Scan for the cell matching the given text and deliver its (X, Y) coordinate at center. 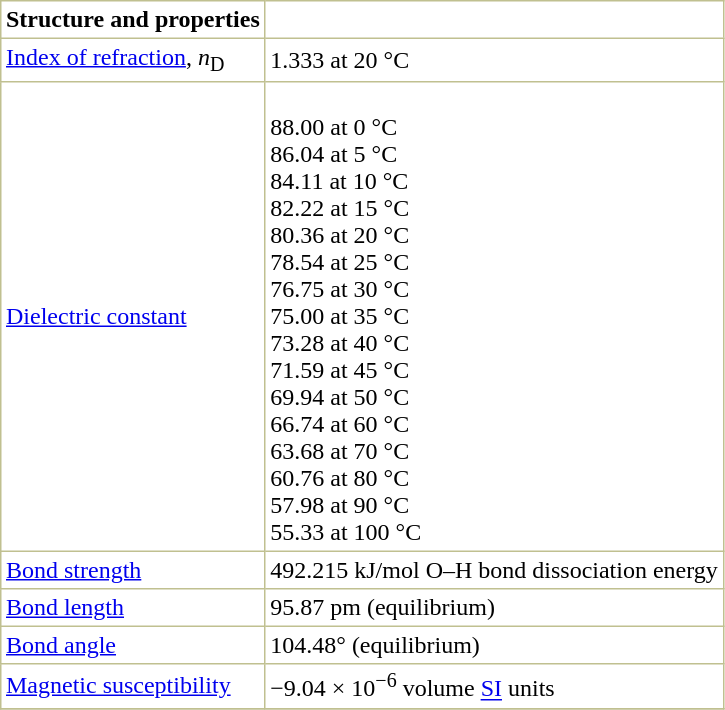
95.87 pm (equilibrium) (494, 608)
Dielectric constant (133, 317)
1.333 at 20 °C (494, 60)
104.48° (equilibrium) (494, 646)
−9.04 × 10−6 volume SI units (494, 686)
Magnetic susceptibility (133, 686)
Bond strength (133, 571)
Bond angle (133, 646)
Structure and properties (133, 20)
492.215 kJ/mol O–H bond dissociation energy (494, 571)
Bond length (133, 608)
Index of refraction, nD (133, 60)
